Provide the (X, Y) coordinate of the cell's center where the given text is located.  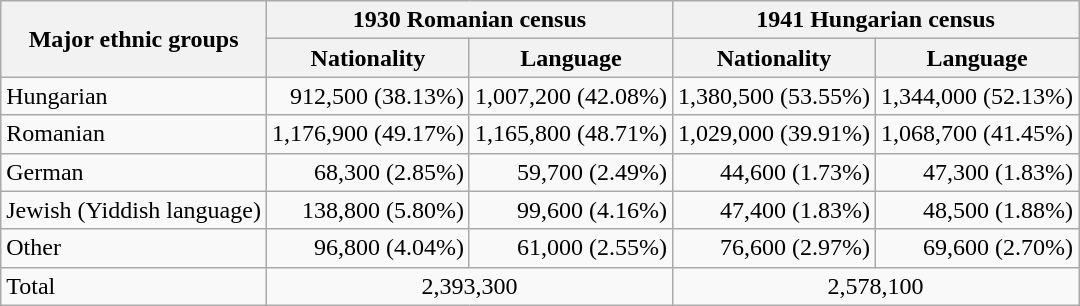
Hungarian (134, 96)
2,393,300 (469, 286)
96,800 (4.04%) (368, 248)
Jewish (Yiddish language) (134, 210)
59,700 (2.49%) (570, 172)
1941 Hungarian census (876, 20)
1,029,000 (39.91%) (774, 134)
1,380,500 (53.55%) (774, 96)
Other (134, 248)
61,000 (2.55%) (570, 248)
68,300 (2.85%) (368, 172)
1,068,700 (41.45%) (978, 134)
99,600 (4.16%) (570, 210)
44,600 (1.73%) (774, 172)
Romanian (134, 134)
1930 Romanian census (469, 20)
1,007,200 (42.08%) (570, 96)
912,500 (38.13%) (368, 96)
Major ethnic groups (134, 39)
47,300 (1.83%) (978, 172)
1,344,000 (52.13%) (978, 96)
76,600 (2.97%) (774, 248)
69,600 (2.70%) (978, 248)
48,500 (1.88%) (978, 210)
1,165,800 (48.71%) (570, 134)
47,400 (1.83%) (774, 210)
1,176,900 (49.17%) (368, 134)
Total (134, 286)
German (134, 172)
138,800 (5.80%) (368, 210)
2,578,100 (876, 286)
